Determine the (X, Y) coordinate at the center of the cell enclosing the given text.  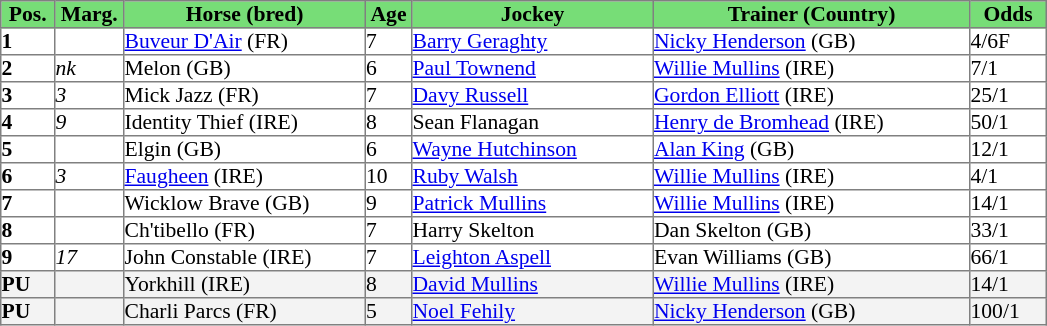
10 (388, 176)
Noel Fehily (533, 312)
2 (28, 68)
100/1 (1008, 312)
Ch'tibello (FR) (245, 230)
Evan Williams (GB) (811, 258)
Faugheen (IRE) (245, 176)
Barry Geraghty (533, 42)
4/1 (1008, 176)
Jockey (533, 14)
Wayne Hutchinson (533, 150)
nk (90, 68)
Sean Flanagan (533, 122)
17 (90, 258)
Identity Thief (IRE) (245, 122)
Wicklow Brave (GB) (245, 204)
David Mullins (533, 284)
1 (28, 42)
4 (28, 122)
Patrick Mullins (533, 204)
Davy Russell (533, 96)
33/1 (1008, 230)
4/6F (1008, 42)
Gordon Elliott (IRE) (811, 96)
John Constable (IRE) (245, 258)
Marg. (90, 14)
Pos. (28, 14)
Age (388, 14)
Leighton Aspell (533, 258)
50/1 (1008, 122)
25/1 (1008, 96)
66/1 (1008, 258)
Horse (bred) (245, 14)
Harry Skelton (533, 230)
7/1 (1008, 68)
12/1 (1008, 150)
Elgin (GB) (245, 150)
Dan Skelton (GB) (811, 230)
Paul Townend (533, 68)
Charli Parcs (FR) (245, 312)
Ruby Walsh (533, 176)
Trainer (Country) (811, 14)
Buveur D'Air (FR) (245, 42)
Henry de Bromhead (IRE) (811, 122)
Odds (1008, 14)
Melon (GB) (245, 68)
Yorkhill (IRE) (245, 284)
Mick Jazz (FR) (245, 96)
Alan King (GB) (811, 150)
